Scan for the cell matching the given text and deliver its [X, Y] coordinate at center. 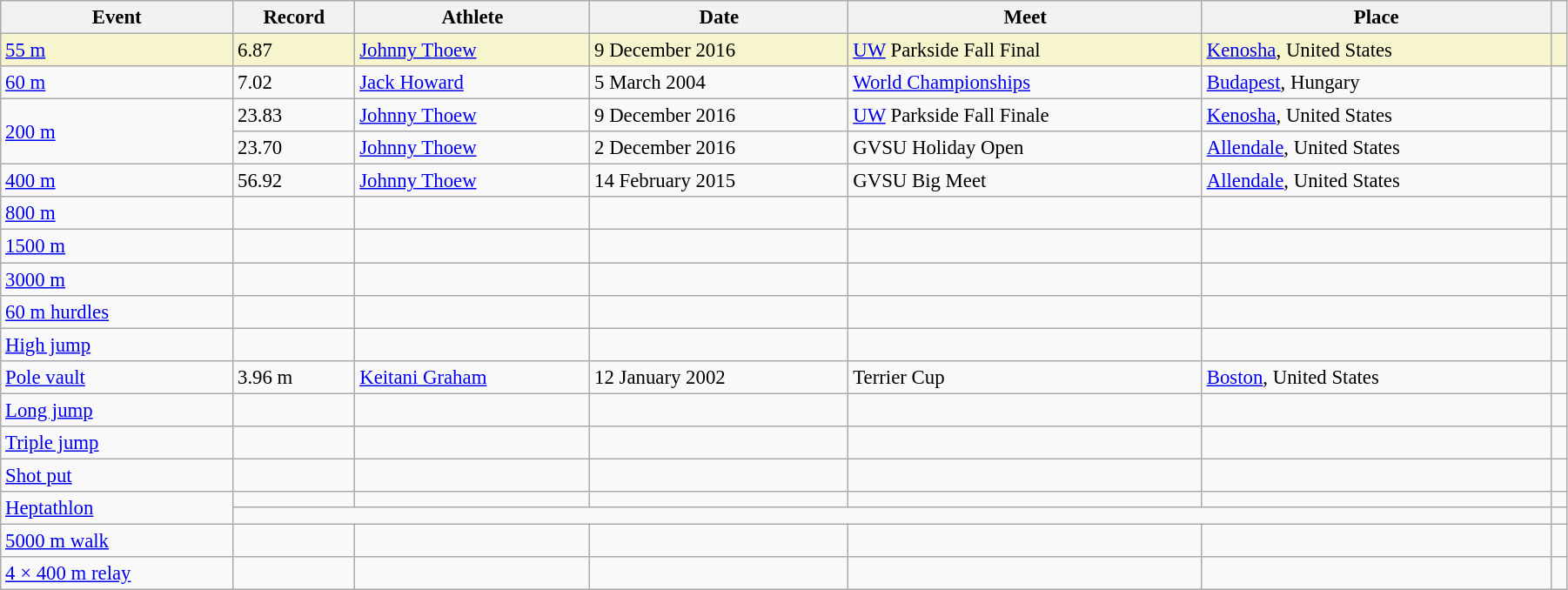
3.96 m [294, 377]
Boston, United States [1377, 377]
GVSU Big Meet [1025, 181]
Keitani Graham [472, 377]
55 m [117, 50]
Pole vault [117, 377]
12 January 2002 [719, 377]
Record [294, 17]
5 March 2004 [719, 83]
UW Parkside Fall Final [1025, 50]
200 m [117, 132]
Heptathlon [117, 508]
UW Parkside Fall Finale [1025, 116]
23.70 [294, 148]
Event [117, 17]
GVSU Holiday Open [1025, 148]
23.83 [294, 116]
Jack Howard [472, 83]
60 m [117, 83]
56.92 [294, 181]
Place [1377, 17]
6.87 [294, 50]
Shot put [117, 475]
400 m [117, 181]
Budapest, Hungary [1377, 83]
800 m [117, 213]
Triple jump [117, 443]
2 December 2016 [719, 148]
1500 m [117, 246]
4 × 400 m relay [117, 573]
7.02 [294, 83]
Athlete [472, 17]
Date [719, 17]
Terrier Cup [1025, 377]
World Championships [1025, 83]
3000 m [117, 279]
14 February 2015 [719, 181]
60 m hurdles [117, 312]
High jump [117, 345]
5000 m walk [117, 540]
Meet [1025, 17]
Long jump [117, 410]
